Return the [x, y] coordinate for the center point of the cell that contains the specified text.  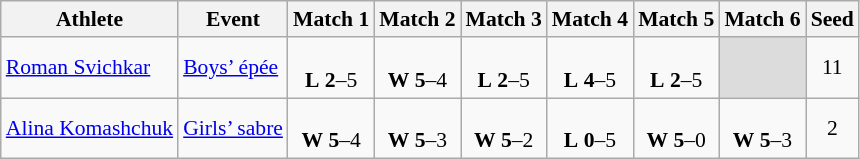
Match 4 [590, 19]
Athlete [90, 19]
Girls’ sabre [233, 128]
Alina Komashchuk [90, 128]
Seed [832, 19]
Match 5 [676, 19]
Event [233, 19]
Boys’ épée [233, 68]
Roman Svichkar [90, 68]
11 [832, 68]
Match 1 [331, 19]
W 5–0 [676, 128]
Match 6 [762, 19]
L 0–5 [590, 128]
W 5–2 [504, 128]
Match 3 [504, 19]
Match 2 [417, 19]
2 [832, 128]
L 4–5 [590, 68]
